Output the [X, Y] coordinate of the center of the cell containing the given text.  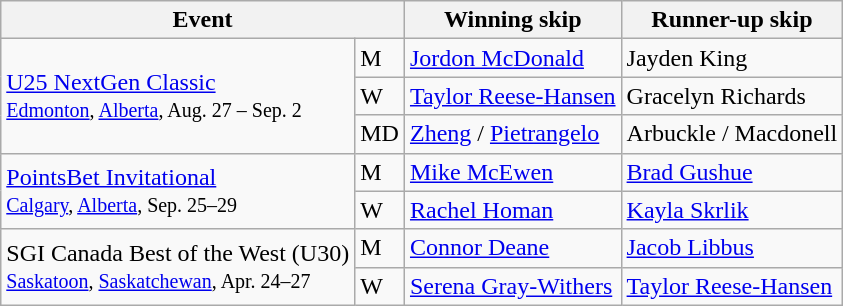
Gracelyn Richards [732, 96]
Runner-up skip [732, 20]
Winning skip [512, 20]
Brad Gushue [732, 172]
U25 NextGen Classic Edmonton, Alberta, Aug. 27 – Sep. 2 [178, 96]
Mike McEwen [512, 172]
MD [380, 134]
Serena Gray-Withers [512, 286]
Rachel Homan [512, 210]
Zheng / Pietrangelo [512, 134]
PointsBet Invitational Calgary, Alberta, Sep. 25–29 [178, 191]
Arbuckle / Macdonell [732, 134]
Kayla Skrlik [732, 210]
Jayden King [732, 58]
Connor Deane [512, 248]
SGI Canada Best of the West (U30) Saskatoon, Saskatchewan, Apr. 24–27 [178, 267]
Jordon McDonald [512, 58]
Event [203, 20]
Jacob Libbus [732, 248]
